Detect which cell encompasses the target text, then output its [x, y] center coordinate. 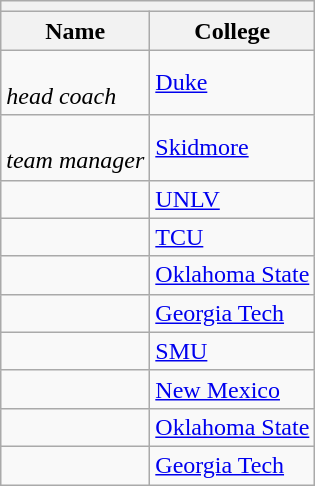
Duke [232, 82]
New Mexico [232, 389]
Name [76, 31]
College [232, 31]
team manager [76, 148]
TCU [232, 237]
head coach [76, 82]
SMU [232, 351]
UNLV [232, 199]
Skidmore [232, 148]
